Capture the cell that displays the provided text and extract its (x, y) central coordinate. 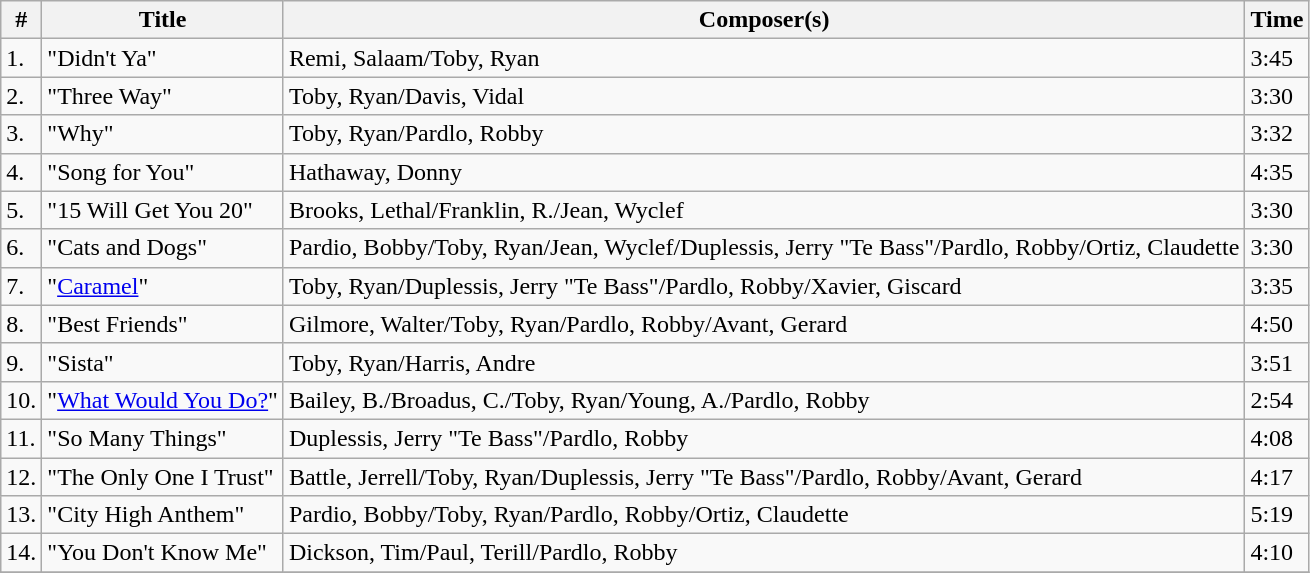
3:51 (1277, 362)
Toby, Ryan/Duplessis, Jerry "Te Bass"/Pardlo, Robby/Xavier, Giscard (764, 286)
Duplessis, Jerry "Te Bass"/Pardlo, Robby (764, 438)
Toby, Ryan/Davis, Vidal (764, 96)
"Cats and Dogs" (163, 248)
4:08 (1277, 438)
"Didn't Ya" (163, 58)
Toby, Ryan/Harris, Andre (764, 362)
4:50 (1277, 324)
Title (163, 20)
"Sista" (163, 362)
Bailey, B./Broadus, C./Toby, Ryan/Young, A./Pardlo, Robby (764, 400)
Remi, Salaam/Toby, Ryan (764, 58)
"Three Way" (163, 96)
Gilmore, Walter/Toby, Ryan/Pardlo, Robby/Avant, Gerard (764, 324)
9. (22, 362)
"15 Will Get You 20" (163, 210)
"Why" (163, 134)
7. (22, 286)
Pardio, Bobby/Toby, Ryan/Pardlo, Robby/Ortiz, Claudette (764, 515)
"City High Anthem" (163, 515)
Toby, Ryan/Pardlo, Robby (764, 134)
Battle, Jerrell/Toby, Ryan/Duplessis, Jerry "Te Bass"/Pardlo, Robby/Avant, Gerard (764, 477)
Composer(s) (764, 20)
"So Many Things" (163, 438)
Hathaway, Donny (764, 172)
"The Only One I Trust" (163, 477)
3. (22, 134)
"Best Friends" (163, 324)
3:45 (1277, 58)
Brooks, Lethal/Franklin, R./Jean, Wyclef (764, 210)
6. (22, 248)
Time (1277, 20)
3:35 (1277, 286)
14. (22, 553)
"Caramel" (163, 286)
13. (22, 515)
5. (22, 210)
4. (22, 172)
8. (22, 324)
4:17 (1277, 477)
"You Don't Know Me" (163, 553)
# (22, 20)
"What Would You Do?" (163, 400)
Pardio, Bobby/Toby, Ryan/Jean, Wyclef/Duplessis, Jerry "Te Bass"/Pardlo, Robby/Ortiz, Claudette (764, 248)
5:19 (1277, 515)
3:32 (1277, 134)
2:54 (1277, 400)
Dickson, Tim/Paul, Terill/Pardlo, Robby (764, 553)
2. (22, 96)
11. (22, 438)
12. (22, 477)
4:35 (1277, 172)
10. (22, 400)
1. (22, 58)
4:10 (1277, 553)
"Song for You" (163, 172)
